Return the [X, Y] coordinate for the center point of the cell that contains the specified text.  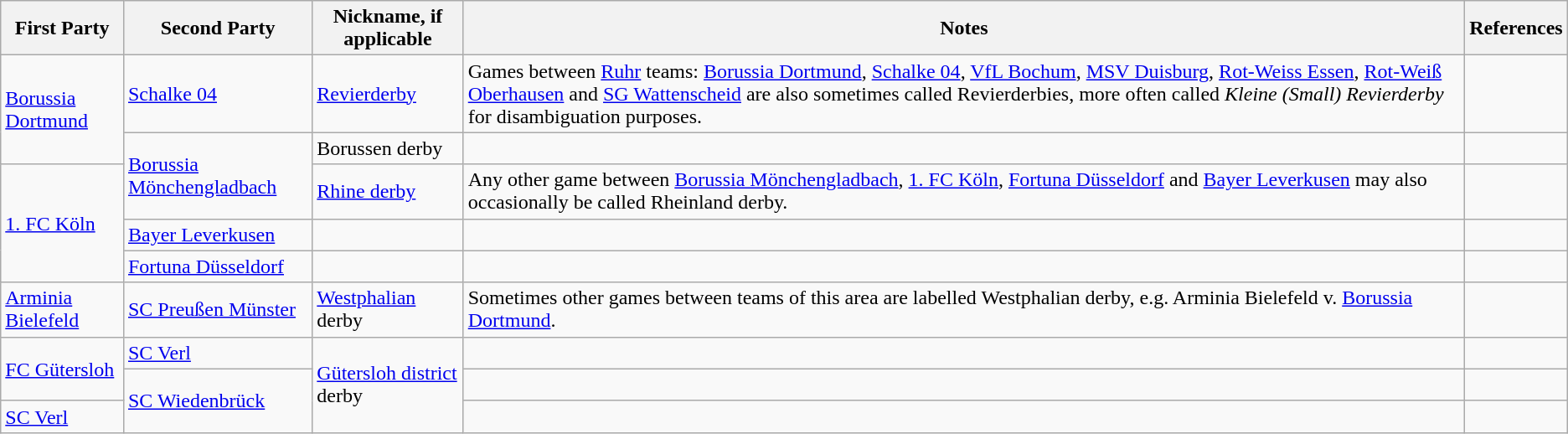
1. FC Köln [62, 223]
FC Gütersloh [62, 369]
Borussia Dortmund [62, 110]
Arminia Bielefeld [62, 310]
Gütersloh district derby [388, 385]
Revierderby [388, 94]
SC Wiedenbrück [218, 400]
Rhine derby [388, 191]
References [1516, 28]
Fortuna Düsseldorf [218, 266]
Notes [963, 28]
SC Preußen Münster [218, 310]
Westphalian derby [388, 310]
Bayer Leverkusen [218, 235]
Schalke 04 [218, 94]
Nickname, if applicable [388, 28]
Borussia Mönchengladbach [218, 176]
Any other game between Borussia Mönchengladbach, 1. FC Köln, Fortuna Düsseldorf and Bayer Leverkusen may also occasionally be called Rheinland derby. [963, 191]
Second Party [218, 28]
Sometimes other games between teams of this area are labelled Westphalian derby, e.g. Arminia Bielefeld v. Borussia Dortmund. [963, 310]
Borussen derby [388, 148]
First Party [62, 28]
